Pinpoint the cell where the given text exists, returning its [x, y] midpoint coordinate. 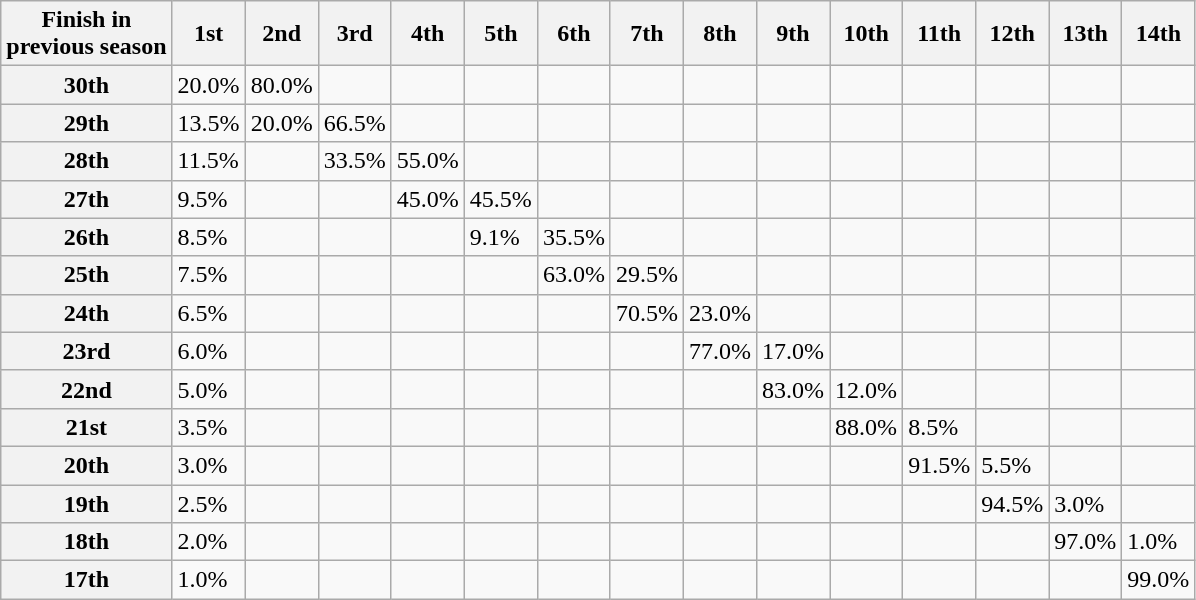
25th [86, 275]
2.5% [208, 503]
14th [1158, 34]
12.0% [866, 389]
18th [86, 542]
27th [86, 199]
2nd [282, 34]
3rd [354, 34]
94.5% [1012, 503]
13th [1086, 34]
11th [940, 34]
77.0% [720, 351]
63.0% [574, 275]
17.0% [794, 351]
23rd [86, 351]
6.0% [208, 351]
21st [86, 427]
7.5% [208, 275]
Finish in previous season [86, 34]
6th [574, 34]
91.5% [940, 465]
80.0% [282, 85]
2.0% [208, 542]
24th [86, 313]
19th [86, 503]
97.0% [1086, 542]
23.0% [720, 313]
9.5% [208, 199]
22nd [86, 389]
8th [720, 34]
5.0% [208, 389]
9th [794, 34]
28th [86, 161]
88.0% [866, 427]
7th [646, 34]
12th [1012, 34]
1st [208, 34]
3.5% [208, 427]
5th [500, 34]
99.0% [1158, 580]
6.5% [208, 313]
29.5% [646, 275]
30th [86, 85]
55.0% [428, 161]
33.5% [354, 161]
10th [866, 34]
5.5% [1012, 465]
11.5% [208, 161]
70.5% [646, 313]
13.5% [208, 123]
83.0% [794, 389]
9.1% [500, 237]
26th [86, 237]
45.0% [428, 199]
66.5% [354, 123]
29th [86, 123]
45.5% [500, 199]
35.5% [574, 237]
20th [86, 465]
4th [428, 34]
17th [86, 580]
